Provide the (X, Y) coordinate of the cell's center where the given text is located.  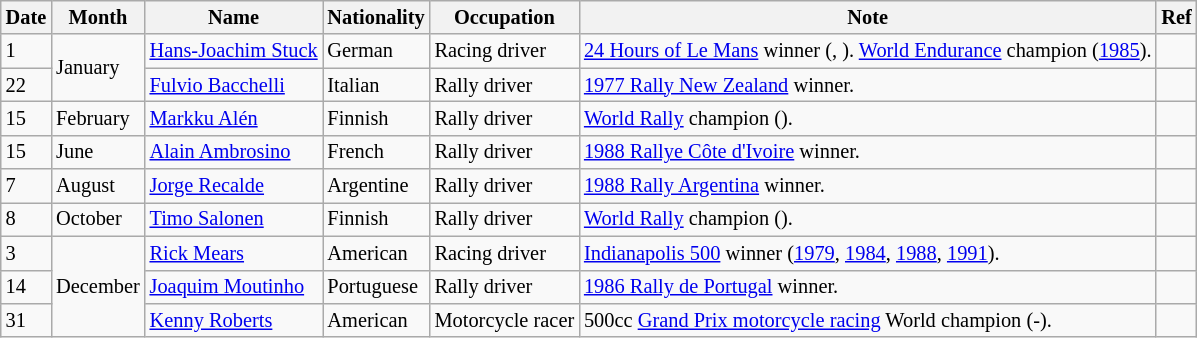
Motorcycle racer (504, 320)
Name (234, 17)
1988 Rally Argentina winner. (868, 186)
French (376, 152)
Italian (376, 85)
Month (98, 17)
24 Hours of Le Mans winner (, ). World Endurance champion (1985). (868, 51)
Note (868, 17)
22 (26, 85)
Ref (1176, 17)
31 (26, 320)
August (98, 186)
February (98, 118)
Argentine (376, 186)
Nationality (376, 17)
October (98, 219)
Jorge Recalde (234, 186)
3 (26, 253)
Portuguese (376, 287)
14 (26, 287)
Indianapolis 500 winner (1979, 1984, 1988, 1991). (868, 253)
June (98, 152)
8 (26, 219)
January (98, 68)
500cc Grand Prix motorcycle racing World champion (-). (868, 320)
German (376, 51)
Alain Ambrosino (234, 152)
Joaquim Moutinho (234, 287)
Hans-Joachim Stuck (234, 51)
Kenny Roberts (234, 320)
1988 Rallye Côte d'Ivoire winner. (868, 152)
1 (26, 51)
Date (26, 17)
December (98, 286)
1977 Rally New Zealand winner. (868, 85)
Markku Alén (234, 118)
Rick Mears (234, 253)
Occupation (504, 17)
Timo Salonen (234, 219)
Fulvio Bacchelli (234, 85)
1986 Rally de Portugal winner. (868, 287)
7 (26, 186)
